Return the [X, Y] coordinate for the center point of the cell that contains the specified text.  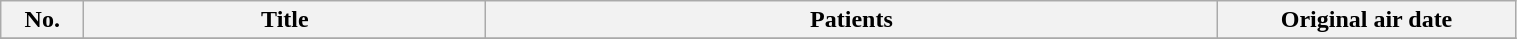
Title [285, 20]
Patients [852, 20]
Original air date [1366, 20]
No. [42, 20]
